From the cell containing the given text, extract its center point as (X, Y) coordinate. 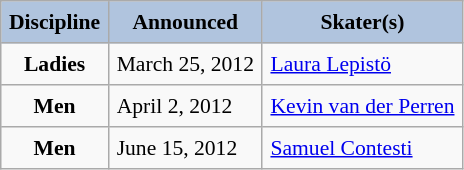
March 25, 2012 (185, 64)
Ladies (55, 64)
Kevin van der Perren (362, 106)
Discipline (55, 22)
Skater(s) (362, 22)
April 2, 2012 (185, 106)
June 15, 2012 (185, 148)
Announced (185, 22)
Samuel Contesti (362, 148)
Laura Lepistö (362, 64)
